Capture the cell that displays the provided text and extract its (X, Y) central coordinate. 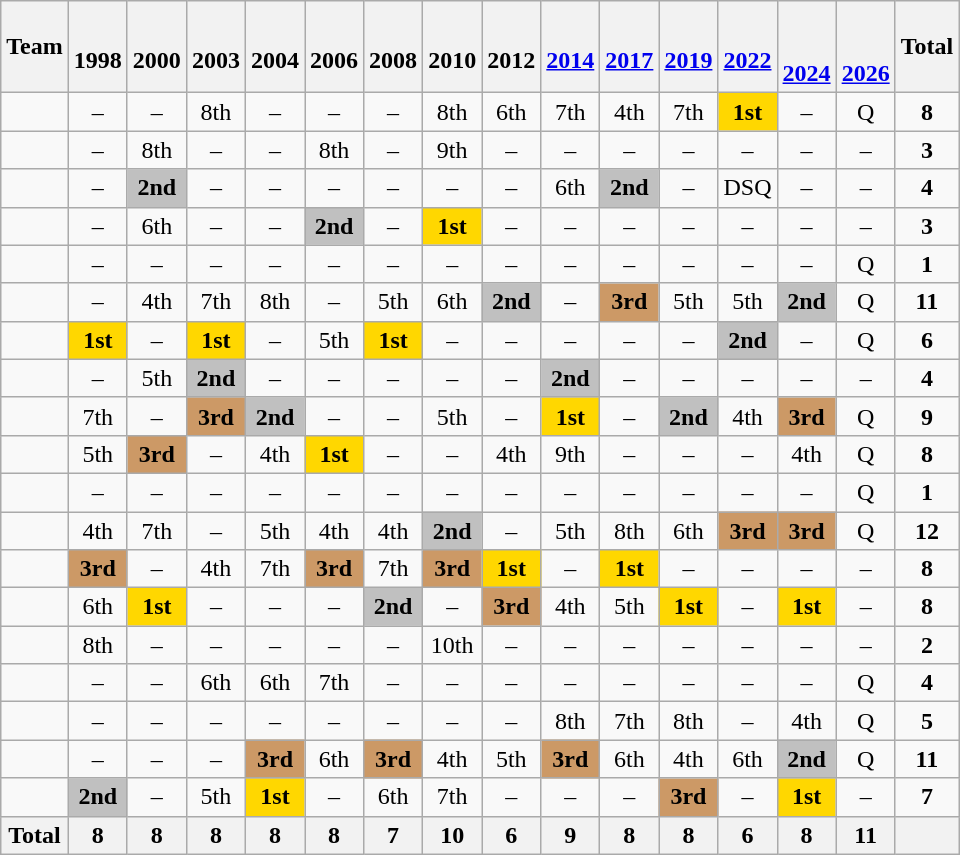
5 (927, 721)
2014 (570, 47)
2006 (334, 47)
2 (927, 645)
DSQ (748, 188)
2010 (452, 47)
1998 (98, 47)
12 (927, 531)
2012 (512, 47)
2019 (688, 47)
2003 (216, 47)
2008 (394, 47)
2000 (156, 47)
2004 (274, 47)
2024 (806, 47)
2022 (748, 47)
10 (452, 835)
2017 (630, 47)
10th (452, 645)
Team (35, 47)
2026 (866, 47)
